Pinpoint the cell where the given text exists, returning its (x, y) midpoint coordinate. 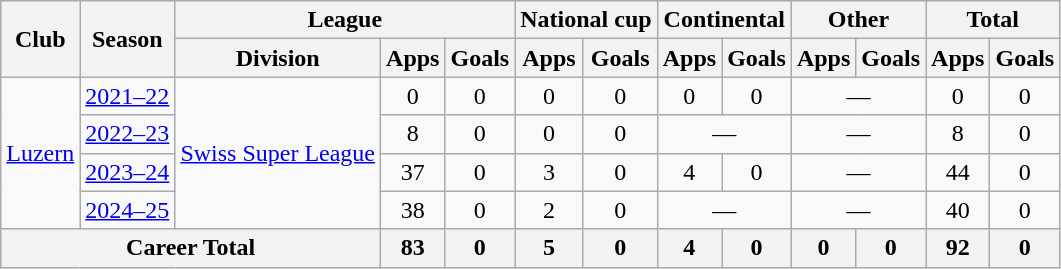
5 (549, 248)
Other (858, 20)
Season (128, 39)
37 (413, 172)
Division (278, 58)
Career Total (191, 248)
2021–22 (128, 96)
Continental (724, 20)
2024–25 (128, 210)
League (345, 20)
Total (993, 20)
44 (958, 172)
38 (413, 210)
Club (40, 39)
83 (413, 248)
92 (958, 248)
Luzern (40, 153)
2 (549, 210)
2023–24 (128, 172)
40 (958, 210)
2022–23 (128, 134)
Swiss Super League (278, 153)
National cup (586, 20)
3 (549, 172)
